Output the (x, y) coordinate of the center of the cell containing the given text.  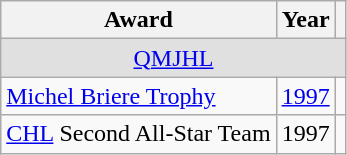
Michel Briere Trophy (138, 96)
Year (306, 20)
CHL Second All-Star Team (138, 134)
Award (138, 20)
QMJHL (174, 58)
